Find where the given text appears and provide that cell's center as [X, Y] coordinate. 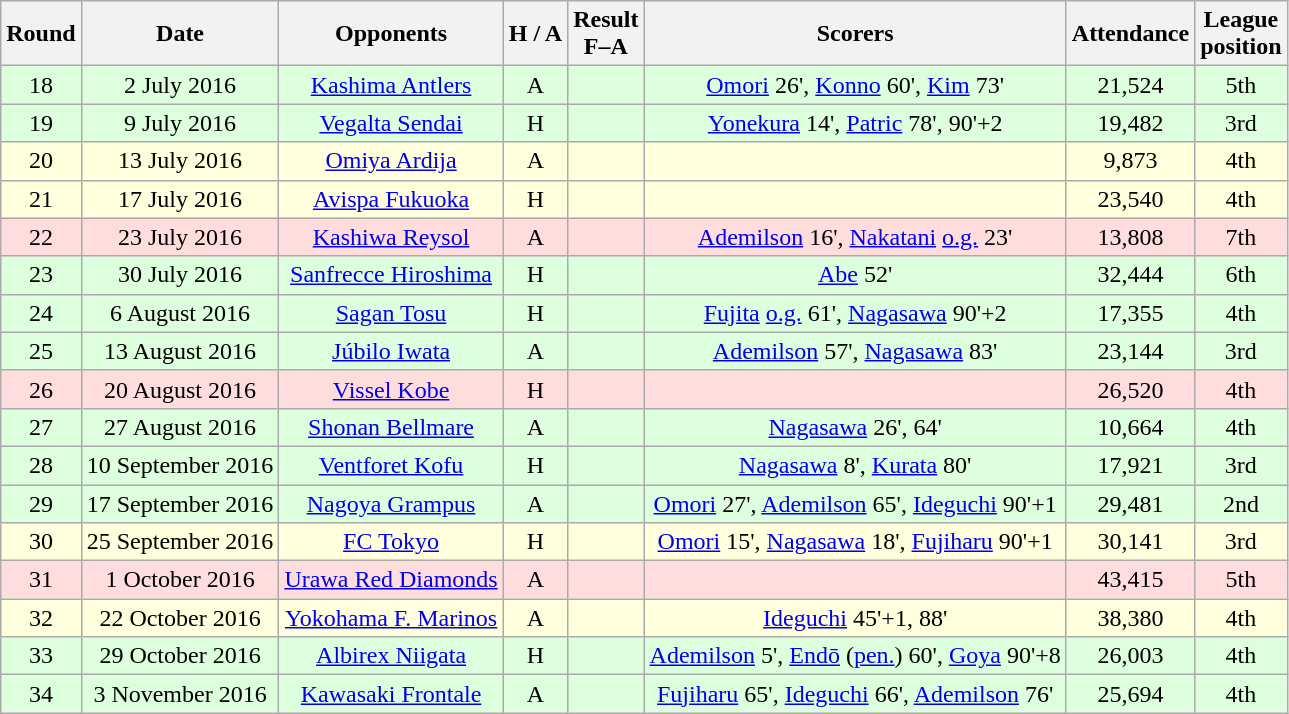
7th [1241, 237]
23,144 [1130, 351]
Omori 15', Nagasawa 18', Fujiharu 90'+1 [855, 542]
21 [41, 199]
24 [41, 313]
Albirex Niigata [391, 656]
10,664 [1130, 427]
17 July 2016 [180, 199]
Leagueposition [1241, 34]
FC Tokyo [391, 542]
32,444 [1130, 275]
Kawasaki Frontale [391, 694]
34 [41, 694]
Kashiwa Reysol [391, 237]
Avispa Fukuoka [391, 199]
25 [41, 351]
Omori 26', Konno 60', Kim 73' [855, 85]
Attendance [1130, 34]
2nd [1241, 503]
25,694 [1130, 694]
26 [41, 389]
10 September 2016 [180, 465]
27 August 2016 [180, 427]
26,003 [1130, 656]
Scorers [855, 34]
21,524 [1130, 85]
Ademilson 16', Nakatani o.g. 23' [855, 237]
Ideguchi 45'+1, 88' [855, 618]
17,355 [1130, 313]
Sanfrecce Hiroshima [391, 275]
32 [41, 618]
Nagasawa 26', 64' [855, 427]
9,873 [1130, 161]
Omiya Ardija [391, 161]
29 October 2016 [180, 656]
1 October 2016 [180, 580]
18 [41, 85]
13 July 2016 [180, 161]
30,141 [1130, 542]
Ademilson 5', Endō (pen.) 60', Goya 90'+8 [855, 656]
Kashima Antlers [391, 85]
31 [41, 580]
9 July 2016 [180, 123]
30 July 2016 [180, 275]
20 August 2016 [180, 389]
26,520 [1130, 389]
Vegalta Sendai [391, 123]
Opponents [391, 34]
22 [41, 237]
30 [41, 542]
6 August 2016 [180, 313]
H / A [535, 34]
Nagasawa 8', Kurata 80' [855, 465]
Nagoya Grampus [391, 503]
ResultF–A [606, 34]
23,540 [1130, 199]
Sagan Tosu [391, 313]
6th [1241, 275]
Date [180, 34]
33 [41, 656]
Júbilo Iwata [391, 351]
Omori 27', Ademilson 65', Ideguchi 90'+1 [855, 503]
2 July 2016 [180, 85]
Fujita o.g. 61', Nagasawa 90'+2 [855, 313]
23 July 2016 [180, 237]
20 [41, 161]
Ademilson 57', Nagasawa 83' [855, 351]
43,415 [1130, 580]
23 [41, 275]
Yokohama F. Marinos [391, 618]
Vissel Kobe [391, 389]
Fujiharu 65', Ideguchi 66', Ademilson 76' [855, 694]
27 [41, 427]
13,808 [1130, 237]
Urawa Red Diamonds [391, 580]
Round [41, 34]
Shonan Bellmare [391, 427]
25 September 2016 [180, 542]
22 October 2016 [180, 618]
29,481 [1130, 503]
Yonekura 14', Patric 78', 90'+2 [855, 123]
29 [41, 503]
38,380 [1130, 618]
Abe 52' [855, 275]
13 August 2016 [180, 351]
17,921 [1130, 465]
19 [41, 123]
3 November 2016 [180, 694]
Ventforet Kofu [391, 465]
19,482 [1130, 123]
17 September 2016 [180, 503]
28 [41, 465]
